Scan for the cell matching the given text and deliver its (X, Y) coordinate at center. 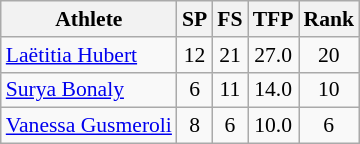
21 (230, 55)
12 (194, 55)
10 (328, 90)
27.0 (274, 55)
Athlete (89, 19)
TFP (274, 19)
10.0 (274, 126)
8 (194, 126)
Surya Bonaly (89, 90)
Rank (328, 19)
11 (230, 90)
Laëtitia Hubert (89, 55)
SP (194, 19)
Vanessa Gusmeroli (89, 126)
14.0 (274, 90)
20 (328, 55)
FS (230, 19)
